Capture the cell that displays the provided text and extract its (X, Y) central coordinate. 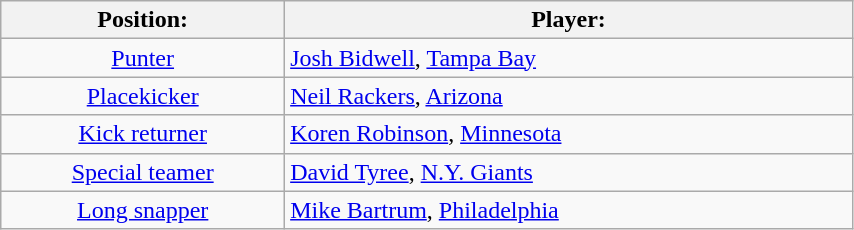
Punter (143, 58)
David Tyree, N.Y. Giants (569, 172)
Position: (143, 20)
Kick returner (143, 134)
Player: (569, 20)
Long snapper (143, 210)
Josh Bidwell, Tampa Bay (569, 58)
Koren Robinson, Minnesota (569, 134)
Special teamer (143, 172)
Neil Rackers, Arizona (569, 96)
Placekicker (143, 96)
Mike Bartrum, Philadelphia (569, 210)
